Locate the cell with the specified text and output its [x, y] center coordinate. 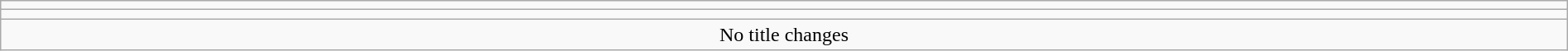
No title changes [784, 35]
